Capture the cell that displays the provided text and extract its [x, y] central coordinate. 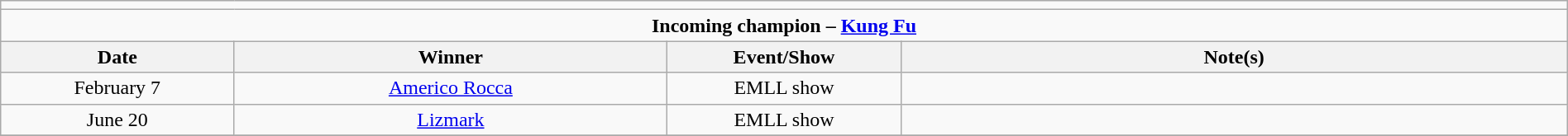
Note(s) [1234, 57]
Incoming champion – Kung Fu [784, 26]
Lizmark [451, 120]
June 20 [117, 120]
Date [117, 57]
Event/Show [784, 57]
February 7 [117, 88]
Winner [451, 57]
Americo Rocca [451, 88]
